Pinpoint the cell where the given text exists, returning its (x, y) midpoint coordinate. 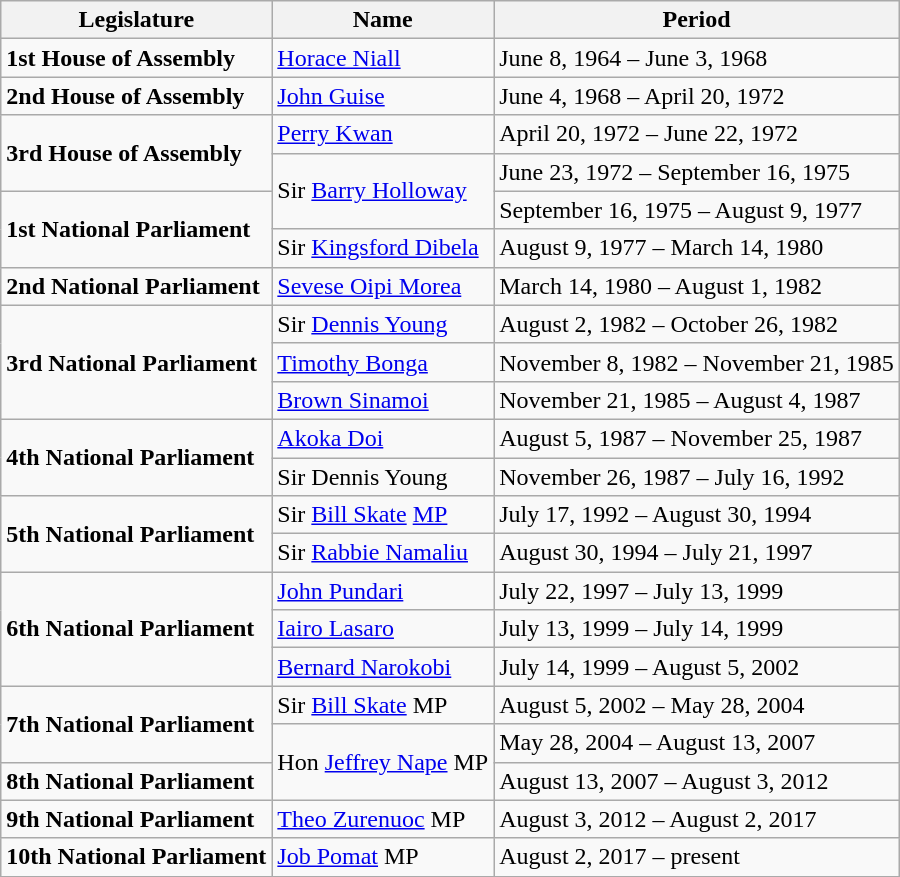
July 13, 1999 – July 14, 1999 (697, 629)
July 14, 1999 – August 5, 2002 (697, 667)
Theo Zurenuoc MP (383, 819)
Timothy Bonga (383, 362)
Period (697, 20)
Sir Barry Holloway (383, 191)
4th National Parliament (136, 457)
Job Pomat MP (383, 857)
Horace Niall (383, 58)
Brown Sinamoi (383, 400)
7th National Parliament (136, 724)
8th National Parliament (136, 781)
2nd National Parliament (136, 286)
August 3, 2012 – August 2, 2017 (697, 819)
Name (383, 20)
1st National Parliament (136, 229)
June 4, 1968 – April 20, 1972 (697, 96)
10th National Parliament (136, 857)
July 17, 1992 – August 30, 1994 (697, 515)
Hon Jeffrey Nape MP (383, 762)
Sir Kingsford Dibela (383, 248)
November 26, 1987 – July 16, 1992 (697, 477)
July 22, 1997 – July 13, 1999 (697, 591)
Sir Rabbie Namaliu (383, 553)
Iairo Lasaro (383, 629)
August 30, 1994 – July 21, 1997 (697, 553)
Bernard Narokobi (383, 667)
August 5, 1987 – November 25, 1987 (697, 438)
March 14, 1980 – August 1, 1982 (697, 286)
5th National Parliament (136, 534)
November 21, 1985 – August 4, 1987 (697, 400)
3rd House of Assembly (136, 153)
6th National Parliament (136, 629)
August 13, 2007 – August 3, 2012 (697, 781)
2nd House of Assembly (136, 96)
Perry Kwan (383, 134)
1st House of Assembly (136, 58)
September 16, 1975 – August 9, 1977 (697, 210)
August 5, 2002 – May 28, 2004 (697, 705)
John Pundari (383, 591)
Sevese Oipi Morea (383, 286)
August 2, 2017 – present (697, 857)
9th National Parliament (136, 819)
Akoka Doi (383, 438)
Legislature (136, 20)
3rd National Parliament (136, 362)
May 28, 2004 – August 13, 2007 (697, 743)
June 8, 1964 – June 3, 1968 (697, 58)
August 9, 1977 – March 14, 1980 (697, 248)
April 20, 1972 – June 22, 1972 (697, 134)
June 23, 1972 – September 16, 1975 (697, 172)
John Guise (383, 96)
August 2, 1982 – October 26, 1982 (697, 324)
November 8, 1982 – November 21, 1985 (697, 362)
